Provide the [x, y] coordinate of the cell's center where the given text is located.  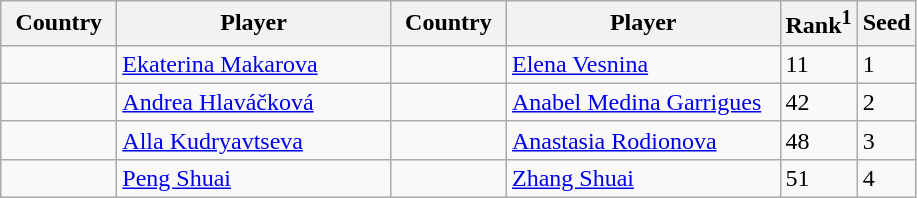
Seed [886, 24]
Ekaterina Makarova [254, 64]
48 [818, 140]
Alla Kudryavtseva [254, 140]
1 [886, 64]
3 [886, 140]
Anabel Medina Garrigues [643, 102]
Anastasia Rodionova [643, 140]
2 [886, 102]
4 [886, 178]
Zhang Shuai [643, 178]
Rank1 [818, 24]
11 [818, 64]
Elena Vesnina [643, 64]
Andrea Hlaváčková [254, 102]
51 [818, 178]
Peng Shuai [254, 178]
42 [818, 102]
